Find where the given text appears and provide that cell's center as [x, y] coordinate. 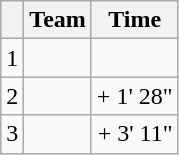
+ 1' 28" [134, 96]
+ 3' 11" [134, 134]
1 [12, 58]
Team [58, 20]
Time [134, 20]
2 [12, 96]
3 [12, 134]
